Capture the cell that displays the provided text and extract its (x, y) central coordinate. 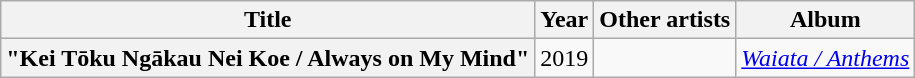
Year (564, 20)
Waiata / Anthems (826, 58)
Title (268, 20)
Other artists (665, 20)
2019 (564, 58)
Album (826, 20)
"Kei Tōku Ngākau Nei Koe / Always on My Mind" (268, 58)
